From the cell containing the given text, extract its center point as [X, Y] coordinate. 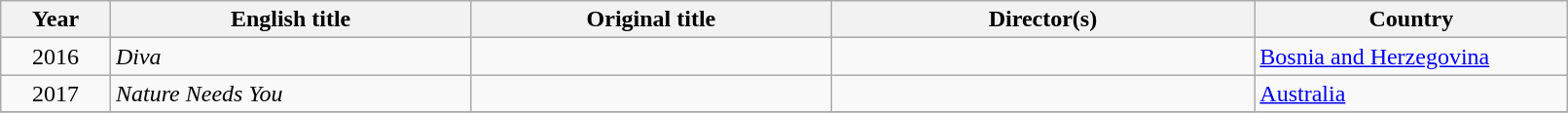
Director(s) [1043, 19]
Nature Needs You [290, 94]
Bosnia and Herzegovina [1411, 56]
Australia [1411, 94]
Original title [651, 19]
2016 [56, 56]
English title [290, 19]
2017 [56, 94]
Year [56, 19]
Country [1411, 19]
Diva [290, 56]
